For the text-containing cell, return its midpoint in (x, y) coordinate format. 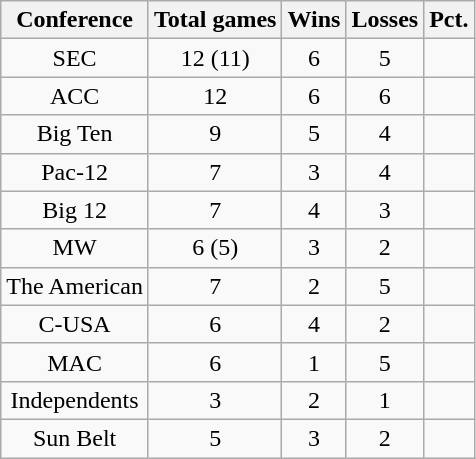
Losses (385, 20)
12 (215, 96)
Wins (314, 20)
ACC (75, 96)
SEC (75, 58)
Conference (75, 20)
Pct. (449, 20)
Big 12 (75, 210)
Pac-12 (75, 172)
9 (215, 134)
The American (75, 286)
MW (75, 248)
MAC (75, 362)
6 (5) (215, 248)
Total games (215, 20)
Big Ten (75, 134)
Sun Belt (75, 438)
C-USA (75, 324)
12 (11) (215, 58)
Independents (75, 400)
